For the text-containing cell, return its midpoint in (x, y) coordinate format. 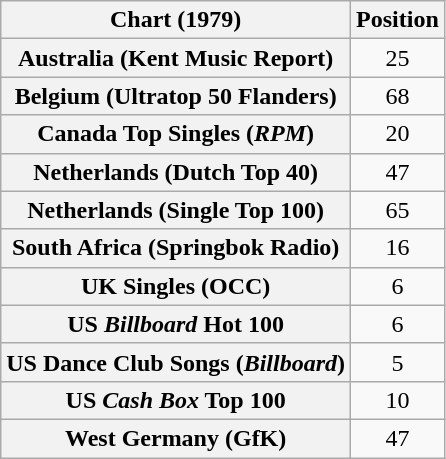
20 (398, 134)
US Billboard Hot 100 (176, 324)
5 (398, 362)
UK Singles (OCC) (176, 286)
Netherlands (Single Top 100) (176, 210)
Chart (1979) (176, 20)
Australia (Kent Music Report) (176, 58)
25 (398, 58)
West Germany (GfK) (176, 438)
68 (398, 96)
10 (398, 400)
US Cash Box Top 100 (176, 400)
Belgium (Ultratop 50 Flanders) (176, 96)
Netherlands (Dutch Top 40) (176, 172)
South Africa (Springbok Radio) (176, 248)
Position (398, 20)
65 (398, 210)
US Dance Club Songs (Billboard) (176, 362)
Canada Top Singles (RPM) (176, 134)
16 (398, 248)
